Search for the cell housing the specified text and yield its [X, Y] center coordinate. 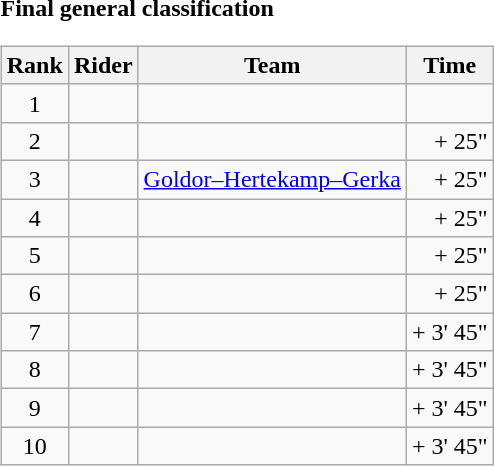
3 [34, 179]
4 [34, 217]
Time [450, 65]
9 [34, 408]
10 [34, 446]
2 [34, 141]
Goldor–Hertekamp–Gerka [272, 179]
6 [34, 294]
Rider [103, 65]
Team [272, 65]
5 [34, 256]
7 [34, 332]
8 [34, 370]
1 [34, 103]
Rank [34, 65]
